Search for the cell housing the specified text and yield its [x, y] center coordinate. 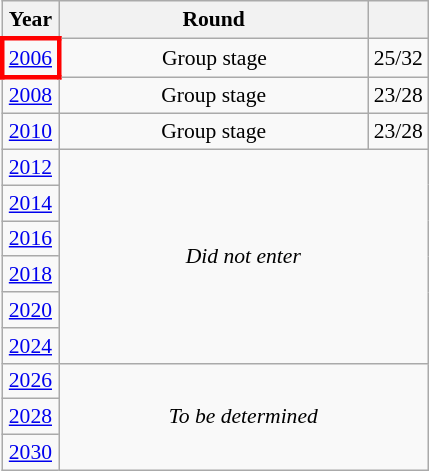
2018 [30, 275]
Round [214, 20]
2024 [30, 346]
2016 [30, 239]
2026 [30, 381]
To be determined [244, 416]
2020 [30, 310]
2012 [30, 168]
2014 [30, 203]
2008 [30, 96]
25/32 [398, 58]
2028 [30, 417]
2030 [30, 453]
Year [30, 20]
Did not enter [244, 257]
2010 [30, 132]
2006 [30, 58]
